Scan for the cell matching the given text and deliver its [X, Y] coordinate at center. 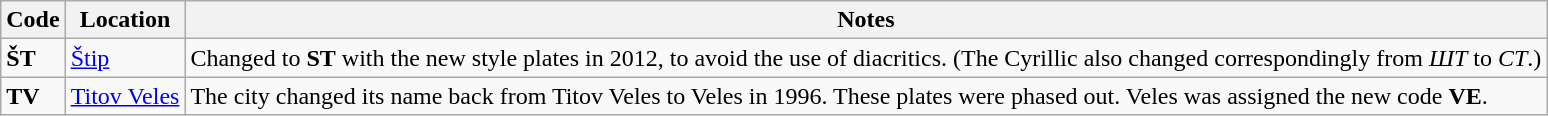
The city changed its name back from Titov Veles to Veles in 1996. These plates were phased out. Veles was assigned the new code VE. [866, 96]
Titov Veles [125, 96]
Code [33, 20]
Location [125, 20]
ŠT [33, 58]
Štip [125, 58]
Changed to ST with the new style plates in 2012, to avoid the use of diacritics. (The Cyrillic also changed correspondingly from ШТ to СТ.) [866, 58]
TV [33, 96]
Notes [866, 20]
